Detect which cell encompasses the target text, then output its [X, Y] center coordinate. 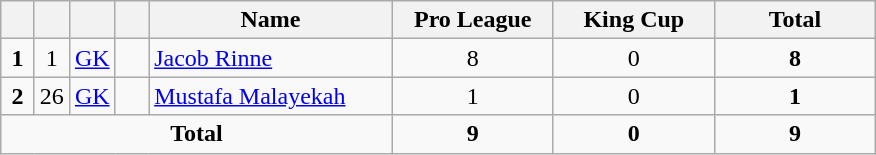
26 [52, 96]
Name [271, 20]
Mustafa Malayekah [271, 96]
Pro League [472, 20]
Jacob Rinne [271, 58]
King Cup [634, 20]
2 [18, 96]
